Scan for the cell matching the given text and deliver its (X, Y) coordinate at center. 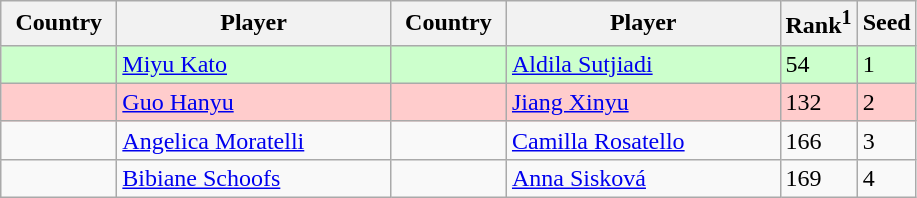
1 (886, 64)
Miyu Kato (254, 64)
3 (886, 140)
Guo Hanyu (254, 102)
2 (886, 102)
Anna Sisková (643, 178)
132 (818, 102)
166 (818, 140)
Camilla Rosatello (643, 140)
54 (818, 64)
Bibiane Schoofs (254, 178)
4 (886, 178)
Rank1 (818, 24)
Jiang Xinyu (643, 102)
Aldila Sutjiadi (643, 64)
Angelica Moratelli (254, 140)
169 (818, 178)
Seed (886, 24)
